Scan for the cell matching the given text and deliver its (X, Y) coordinate at center. 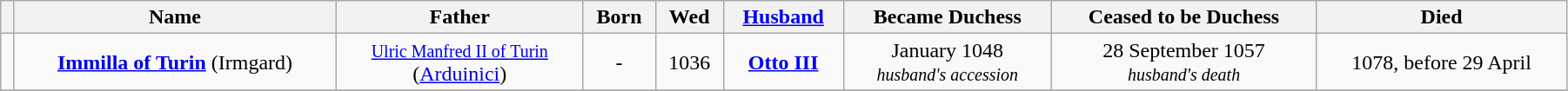
Otto III (783, 62)
- (620, 62)
Became Duchess (947, 17)
Ulric Manfred II of Turin(Arduinici) (459, 62)
Name (174, 17)
Born (620, 17)
28 September 1057husband's death (1183, 62)
1036 (689, 62)
Died (1442, 17)
Husband (783, 17)
Wed (689, 17)
Immilla of Turin (Irmgard) (174, 62)
Ceased to be Duchess (1183, 17)
1078, before 29 April (1442, 62)
Father (459, 17)
January 1048husband's accession (947, 62)
